Scan for the cell matching the given text and deliver its (x, y) coordinate at center. 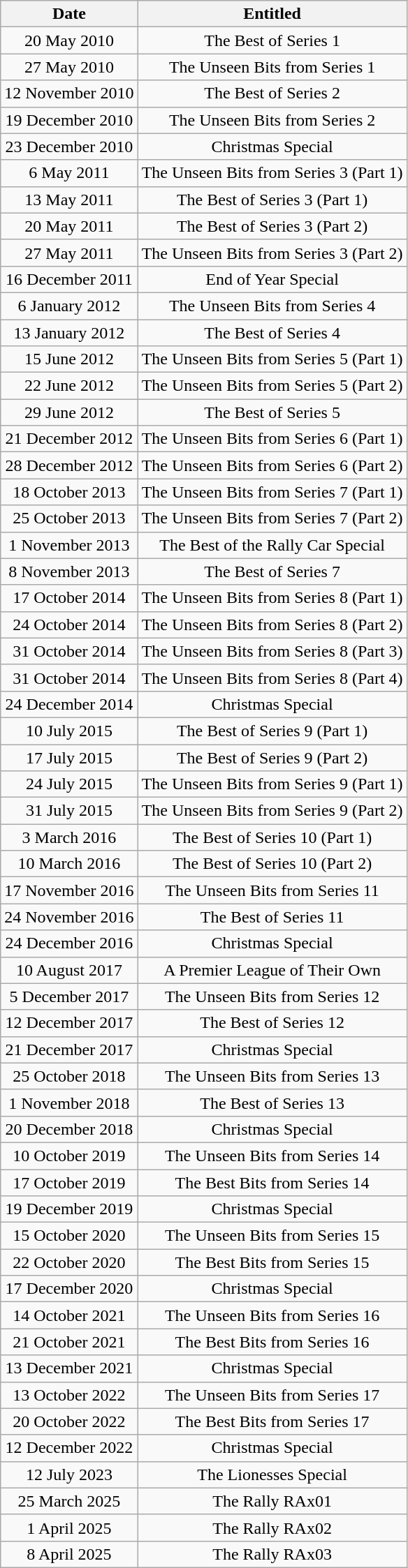
The Best of Series 13 (272, 1103)
The Unseen Bits from Series 13 (272, 1076)
13 May 2011 (69, 200)
13 January 2012 (69, 333)
20 October 2022 (69, 1421)
The Best Bits from Series 14 (272, 1183)
27 May 2011 (69, 253)
12 November 2010 (69, 94)
The Best of Series 1 (272, 40)
10 August 2017 (69, 970)
20 May 2011 (69, 226)
29 June 2012 (69, 412)
The Best of Series 3 (Part 2) (272, 226)
The Best of Series 9 (Part 2) (272, 757)
The Rally RAx01 (272, 1501)
The Best of Series 9 (Part 1) (272, 731)
12 December 2017 (69, 1023)
The Unseen Bits from Series 7 (Part 2) (272, 518)
19 December 2019 (69, 1209)
The Unseen Bits from Series 12 (272, 996)
The Unseen Bits from Series 2 (272, 120)
6 January 2012 (69, 306)
25 March 2025 (69, 1501)
15 October 2020 (69, 1236)
The Unseen Bits from Series 4 (272, 306)
The Unseen Bits from Series 15 (272, 1236)
3 March 2016 (69, 837)
12 July 2023 (69, 1474)
The Unseen Bits from Series 16 (272, 1315)
The Best of Series 3 (Part 1) (272, 200)
23 December 2010 (69, 147)
16 December 2011 (69, 279)
The Unseen Bits from Series 8 (Part 3) (272, 651)
The Unseen Bits from Series 11 (272, 890)
17 July 2015 (69, 757)
21 December 2012 (69, 439)
17 November 2016 (69, 890)
22 June 2012 (69, 386)
20 May 2010 (69, 40)
25 October 2013 (69, 518)
The Unseen Bits from Series 9 (Part 1) (272, 784)
14 October 2021 (69, 1315)
8 April 2025 (69, 1554)
6 May 2011 (69, 173)
The Best of Series 7 (272, 572)
The Unseen Bits from Series 3 (Part 1) (272, 173)
The Best of Series 2 (272, 94)
5 December 2017 (69, 996)
21 December 2017 (69, 1050)
10 July 2015 (69, 731)
The Unseen Bits from Series 14 (272, 1156)
The Unseen Bits from Series 1 (272, 67)
The Best Bits from Series 16 (272, 1342)
28 December 2012 (69, 465)
10 March 2016 (69, 864)
15 June 2012 (69, 359)
31 July 2015 (69, 811)
1 November 2013 (69, 545)
The Unseen Bits from Series 17 (272, 1395)
12 December 2022 (69, 1448)
The Unseen Bits from Series 9 (Part 2) (272, 811)
1 April 2025 (69, 1528)
24 December 2014 (69, 704)
The Best of Series 10 (Part 2) (272, 864)
The Rally RAx03 (272, 1554)
The Best of Series 11 (272, 917)
The Lionesses Special (272, 1474)
27 May 2010 (69, 67)
21 October 2021 (69, 1342)
19 December 2010 (69, 120)
End of Year Special (272, 279)
The Best of Series 10 (Part 1) (272, 837)
Entitled (272, 14)
1 November 2018 (69, 1103)
10 October 2019 (69, 1156)
13 December 2021 (69, 1368)
25 October 2018 (69, 1076)
The Best Bits from Series 15 (272, 1262)
The Best of the Rally Car Special (272, 545)
The Unseen Bits from Series 8 (Part 1) (272, 598)
17 December 2020 (69, 1289)
The Best of Series 4 (272, 333)
The Best Bits from Series 17 (272, 1421)
17 October 2019 (69, 1183)
17 October 2014 (69, 598)
The Unseen Bits from Series 3 (Part 2) (272, 253)
13 October 2022 (69, 1395)
22 October 2020 (69, 1262)
The Unseen Bits from Series 6 (Part 2) (272, 465)
24 July 2015 (69, 784)
The Rally RAx02 (272, 1528)
The Unseen Bits from Series 8 (Part 4) (272, 678)
The Unseen Bits from Series 6 (Part 1) (272, 439)
24 October 2014 (69, 625)
8 November 2013 (69, 572)
The Unseen Bits from Series 7 (Part 1) (272, 492)
Date (69, 14)
The Unseen Bits from Series 5 (Part 2) (272, 386)
20 December 2018 (69, 1129)
18 October 2013 (69, 492)
The Unseen Bits from Series 5 (Part 1) (272, 359)
A Premier League of Their Own (272, 970)
The Best of Series 12 (272, 1023)
24 November 2016 (69, 917)
24 December 2016 (69, 943)
The Unseen Bits from Series 8 (Part 2) (272, 625)
The Best of Series 5 (272, 412)
